From the cell containing the given text, extract its center point as [x, y] coordinate. 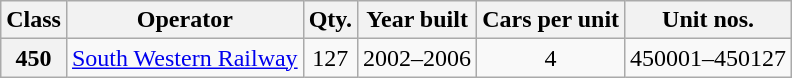
Cars per unit [551, 20]
4 [551, 58]
Operator [184, 20]
Year built [418, 20]
Qty. [330, 20]
450001–450127 [708, 58]
Class [34, 20]
Unit nos. [708, 20]
127 [330, 58]
2002–2006 [418, 58]
450 [34, 58]
South Western Railway [184, 58]
